Detect which cell encompasses the target text, then output its (X, Y) center coordinate. 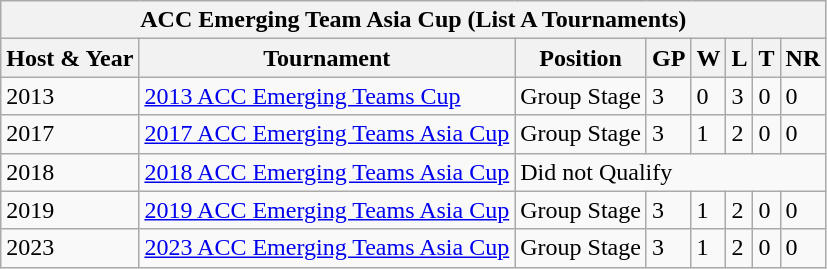
GP (668, 58)
2018 (70, 172)
Did not Qualify (670, 172)
W (708, 58)
Position (581, 58)
2018 ACC Emerging Teams Asia Cup (327, 172)
2017 ACC Emerging Teams Asia Cup (327, 134)
2023 ACC Emerging Teams Asia Cup (327, 248)
Host & Year (70, 58)
2013 (70, 96)
2013 ACC Emerging Teams Cup (327, 96)
2017 (70, 134)
L (740, 58)
NR (803, 58)
ACC Emerging Team Asia Cup (List A Tournaments) (414, 20)
2023 (70, 248)
T (766, 58)
Tournament (327, 58)
2019 (70, 210)
2019 ACC Emerging Teams Asia Cup (327, 210)
